Output the (x, y) coordinate of the center of the cell containing the given text.  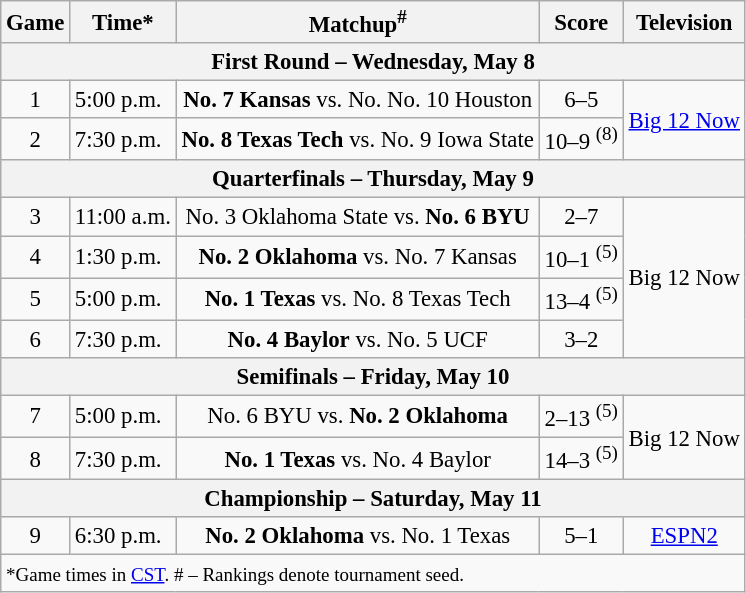
ESPN2 (684, 536)
5–1 (581, 536)
1 (36, 100)
No. 1 Texas vs. No. 4 Baylor (358, 458)
10–1 (5) (581, 257)
5 (36, 299)
No. 2 Oklahoma vs. No. 1 Texas (358, 536)
No. 4 Baylor vs. No. 5 UCF (358, 339)
Television (684, 22)
7 (36, 416)
Semifinals – Friday, May 10 (373, 377)
2 (36, 139)
No. 8 Texas Tech vs. No. 9 Iowa State (358, 139)
6–5 (581, 100)
3 (36, 217)
Score (581, 22)
2–7 (581, 217)
1:30 p.m. (124, 257)
No. 1 Texas vs. No. 8 Texas Tech (358, 299)
6 (36, 339)
11:00 a.m. (124, 217)
Quarterfinals – Thursday, May 9 (373, 179)
3–2 (581, 339)
10–9 (8) (581, 139)
No. 2 Oklahoma vs. No. 7 Kansas (358, 257)
No. 3 Oklahoma State vs. No. 6 BYU (358, 217)
*Game times in CST. # – Rankings denote tournament seed. (373, 574)
No. 7 Kansas vs. No. No. 10 Houston (358, 100)
Championship – Saturday, May 11 (373, 499)
4 (36, 257)
6:30 p.m. (124, 536)
2–13 (5) (581, 416)
Matchup# (358, 22)
8 (36, 458)
13–4 (5) (581, 299)
14–3 (5) (581, 458)
First Round – Wednesday, May 8 (373, 62)
No. 6 BYU vs. No. 2 Oklahoma (358, 416)
Game (36, 22)
Time* (124, 22)
9 (36, 536)
